Extract the [x, y] coordinate from the center of the cell holding the provided text.  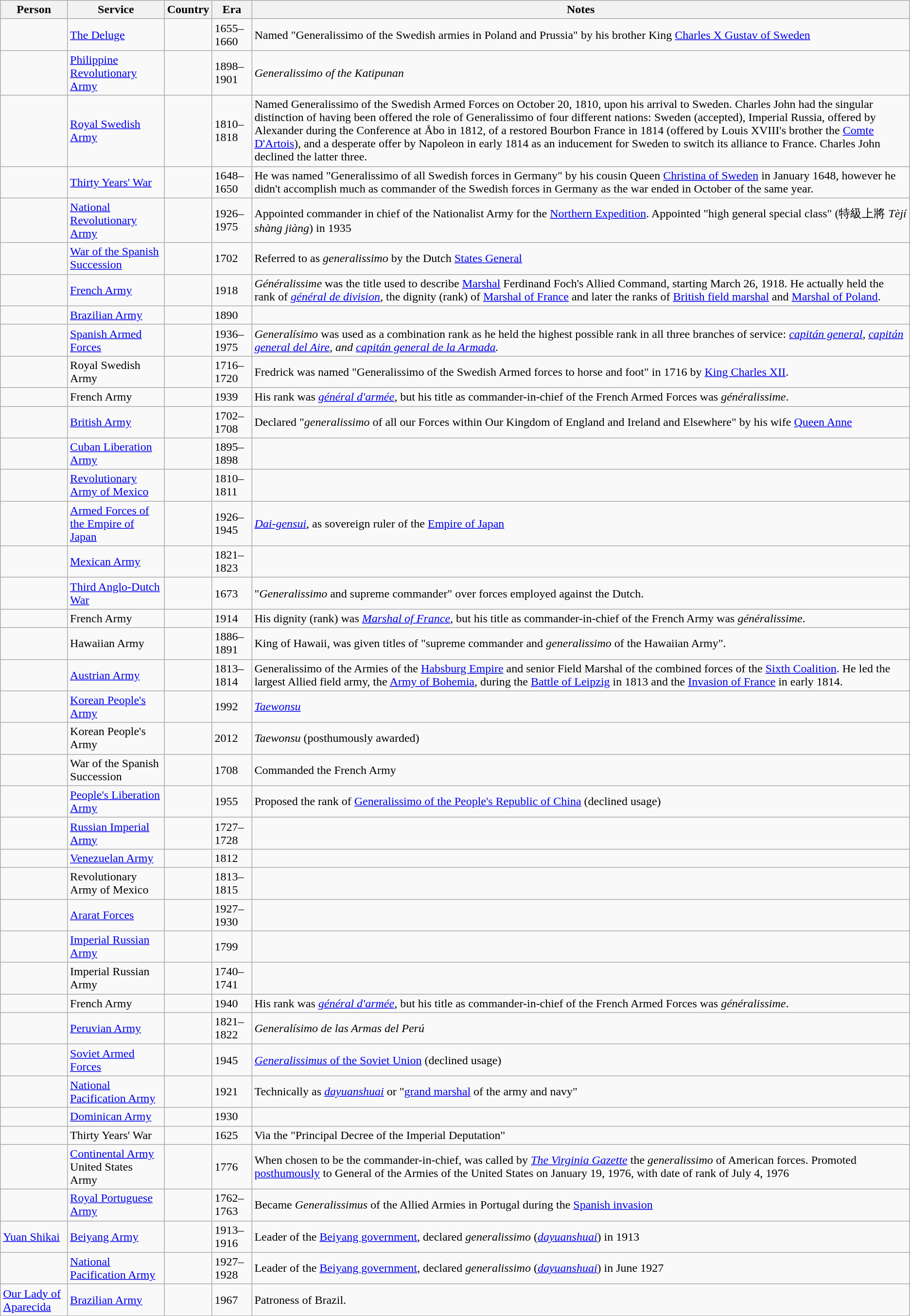
Philippine Revolutionary Army [116, 73]
Soviet Armed Forces [116, 1060]
Commanded the French Army [580, 770]
1810–1811 [232, 485]
Leader of the Beiyang government, declared generalissimo (dayuanshuai) in June 1927 [580, 1268]
Notes [580, 10]
1821–1822 [232, 1029]
Service [116, 10]
Country [188, 10]
1702 [232, 259]
Declared "generalissimo of all our Forces within Our Kingdom of England and Ireland and Elsewhere" by his wife Queen Anne [580, 422]
Fredrick was named "Generalissimo of the Swedish Armed forces to horse and foot" in 1716 by King Charles XII. [580, 371]
2012 [232, 738]
1812 [232, 858]
Beiyang Army [116, 1237]
1926–1945 [232, 524]
Taewonsu (posthumously awarded) [580, 738]
1648–1650 [232, 182]
Taewonsu [580, 707]
Era [232, 10]
1702–1708 [232, 422]
Person [34, 10]
Patroness of Brazil. [580, 1300]
1927–1930 [232, 915]
1716–1720 [232, 371]
Mexican Army [116, 562]
Became Generalissimus of the Allied Armies in Portugal during the Spanish invasion [580, 1205]
Cuban Liberation Army [116, 454]
Hawaiian Army [116, 644]
British Army [116, 422]
Third Anglo-Dutch War [116, 593]
Armed Forces of the Empire of Japan [116, 524]
Via the "Principal Decree of the Imperial Deputation" [580, 1135]
1927–1928 [232, 1268]
1776 [232, 1167]
Generalísimo de las Armas del Perú [580, 1029]
Spanish Armed Forces [116, 340]
Technically as dayuanshuai or "grand marshal of the army and navy" [580, 1092]
1890 [232, 315]
1955 [232, 801]
King of Hawaii, was given titles of "supreme commander and generalissimo of the Hawaiian Army". [580, 644]
1914 [232, 618]
National Revolutionary Army [116, 220]
1898–1901 [232, 73]
Proposed the rank of Generalissimo of the People's Republic of China (declined usage) [580, 801]
Dai-gensui, as sovereign ruler of the Empire of Japan [580, 524]
Peruvian Army [116, 1029]
1625 [232, 1135]
1762–1763 [232, 1205]
Yuan Shikai [34, 1237]
1655–1660 [232, 35]
Named "Generalissimo of the Swedish armies in Poland and Prussia" by his brother King Charles X Gustav of Sweden [580, 35]
Russian Imperial Army [116, 833]
1926–1975 [232, 220]
1930 [232, 1117]
The Deluge [116, 35]
People's Liberation Army [116, 801]
1821–1823 [232, 562]
Referred to as generalissimo by the Dutch States General [580, 259]
Venezuelan Army [116, 858]
1810–1818 [232, 131]
Leader of the Beiyang government, declared generalissimo (dayuanshuai) in 1913 [580, 1237]
1939 [232, 397]
1921 [232, 1092]
1727–1728 [232, 833]
Dominican Army [116, 1117]
Generalissimus of the Soviet Union (declined usage) [580, 1060]
Austrian Army [116, 675]
1708 [232, 770]
1813–1815 [232, 883]
Ararat Forces [116, 915]
Continental ArmyUnited States Army [116, 1167]
1799 [232, 947]
1936–1975 [232, 340]
1913–1916 [232, 1237]
"Generalissimo and supreme commander" over forces employed against the Dutch. [580, 593]
1940 [232, 1003]
1895–1898 [232, 454]
1886–1891 [232, 644]
Our Lady of Aparecida [34, 1300]
1813–1814 [232, 675]
1673 [232, 593]
Generalissimo of the Katipunan [580, 73]
Royal Portuguese Army [116, 1205]
1918 [232, 290]
1992 [232, 707]
1945 [232, 1060]
1967 [232, 1300]
1740–1741 [232, 978]
His dignity (rank) was Marshal of France, but his title as commander-in-chief of the French Army was généralissime. [580, 618]
